Determine the (x, y) coordinate at the center of the cell enclosing the given text.  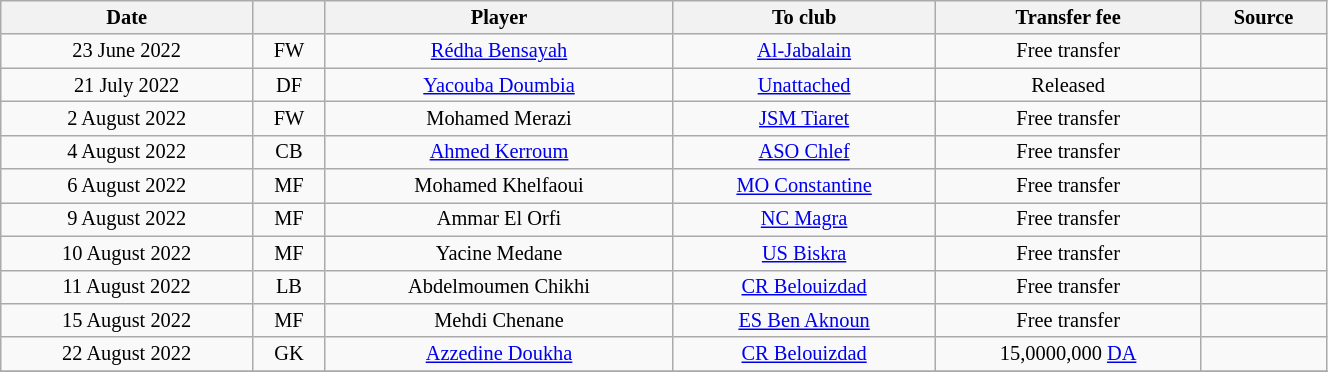
Source (1264, 17)
6 August 2022 (127, 186)
Player (498, 17)
11 August 2022 (127, 287)
15,0000,000 DA (1068, 354)
ASO Chlef (804, 152)
Ahmed Kerroum (498, 152)
15 August 2022 (127, 320)
To club (804, 17)
CB (288, 152)
Released (1068, 85)
Mohamed Merazi (498, 118)
Ammar El Orfi (498, 219)
23 June 2022 (127, 51)
ES Ben Aknoun (804, 320)
US Biskra (804, 253)
MO Constantine (804, 186)
Azzedine Doukha (498, 354)
Mohamed Khelfaoui (498, 186)
2 August 2022 (127, 118)
NC Magra (804, 219)
21 July 2022 (127, 85)
GK (288, 354)
10 August 2022 (127, 253)
Unattached (804, 85)
JSM Tiaret (804, 118)
Rédha Bensayah (498, 51)
Date (127, 17)
9 August 2022 (127, 219)
Mehdi Chenane (498, 320)
LB (288, 287)
4 August 2022 (127, 152)
Yacouba Doumbia (498, 85)
Yacine Medane (498, 253)
22 August 2022 (127, 354)
Transfer fee (1068, 17)
Abdelmoumen Chikhi (498, 287)
Al-Jabalain (804, 51)
DF (288, 85)
